Identify which cell holds the provided text, then report its [x, y] central coordinate. 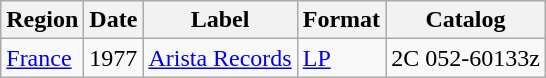
1977 [114, 58]
France [42, 58]
Label [220, 20]
2C 052-60133z [466, 58]
Catalog [466, 20]
LP [341, 58]
Arista Records [220, 58]
Format [341, 20]
Date [114, 20]
Region [42, 20]
